Search for the cell housing the specified text and yield its [X, Y] center coordinate. 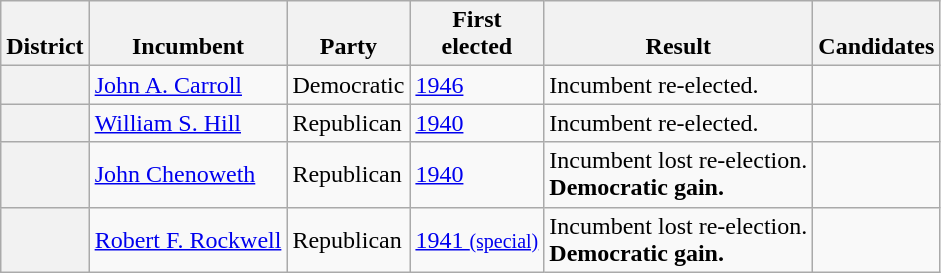
John Chenoweth [188, 174]
1941 (special) [477, 240]
John A. Carroll [188, 85]
Robert F. Rockwell [188, 240]
Party [348, 34]
Firstelected [477, 34]
1946 [477, 85]
District [45, 34]
Democratic [348, 85]
William S. Hill [188, 123]
Incumbent [188, 34]
Candidates [876, 34]
Result [678, 34]
